Return (X, Y) of the center of cell containing provided text 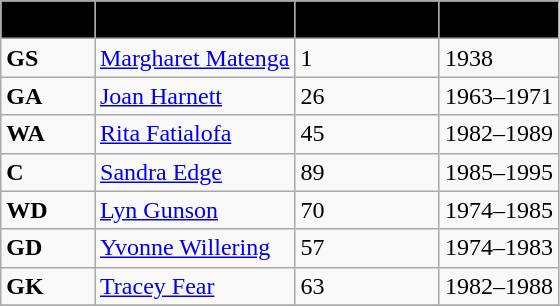
WA (48, 134)
1982–1989 (498, 134)
GS (48, 58)
63 (367, 286)
89 (367, 172)
Tracey Fear (194, 286)
WD (48, 210)
1985–1995 (498, 172)
1974–1985 (498, 210)
70 (367, 210)
57 (367, 248)
1974–1983 (498, 248)
GA (48, 96)
Years (498, 20)
Sandra Edge (194, 172)
Yvonne Willering (194, 248)
1 (367, 58)
26 (367, 96)
GD (48, 248)
45 (367, 134)
Rita Fatialofa (194, 134)
Appearances (367, 20)
C (48, 172)
Lyn Gunson (194, 210)
Joan Harnett (194, 96)
1982–1988 (498, 286)
GK (48, 286)
1938 (498, 58)
Position (48, 20)
1963–1971 (498, 96)
Margharet Matenga (194, 58)
Player (194, 20)
